Identify which cell holds the provided text, then report its (X, Y) central coordinate. 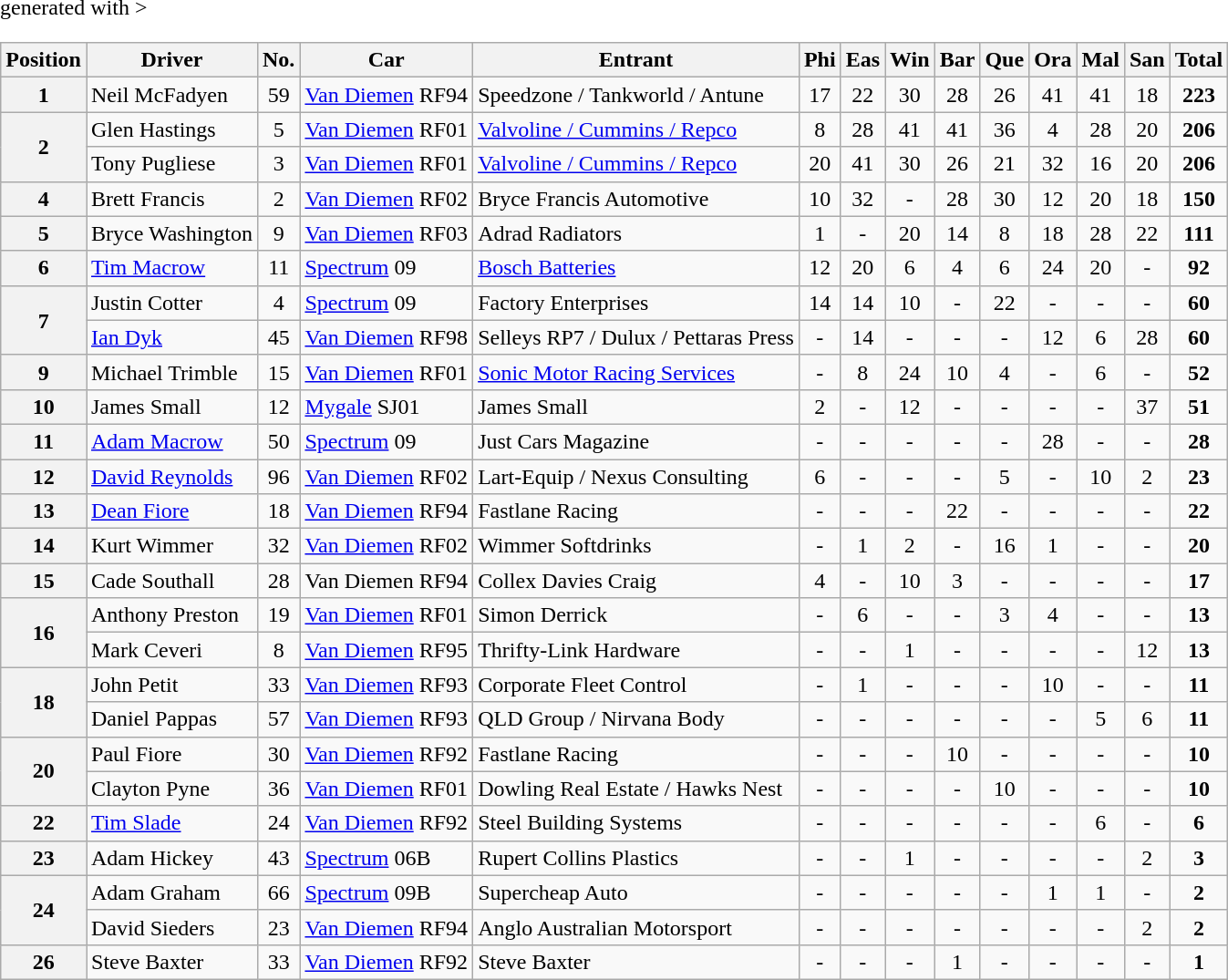
Sonic Motor Racing Services (636, 372)
Tim Macrow (171, 268)
Supercheap Auto (636, 892)
Van Diemen RF98 (387, 337)
QLD Group / Nirvana Body (636, 719)
Steel Building Systems (636, 823)
Position (44, 60)
Mal (1100, 60)
Eas (862, 60)
John Petit (171, 685)
111 (1199, 233)
Factory Enterprises (636, 303)
Tony Pugliese (171, 164)
Mygale SJ01 (387, 407)
Phi (820, 60)
Spectrum 06B (387, 858)
Kurt Wimmer (171, 546)
Mark Ceveri (171, 650)
Glen Hastings (171, 129)
Tim Slade (171, 823)
7 (44, 320)
92 (1199, 268)
Driver (171, 60)
59 (278, 95)
43 (278, 858)
96 (278, 477)
Bryce Washington (171, 233)
Bar (957, 60)
Speedzone / Tankworld / Antune (636, 95)
Lart-Equip / Nexus Consulting (636, 477)
52 (1199, 372)
Wimmer Softdrinks (636, 546)
Bryce Francis Automotive (636, 199)
Ora (1053, 60)
45 (278, 337)
57 (278, 719)
Adrad Radiators (636, 233)
Anthony Preston (171, 615)
50 (278, 441)
Spectrum 09B (387, 892)
66 (278, 892)
Adam Macrow (171, 441)
Van Diemen RF95 (387, 650)
Simon Derrick (636, 615)
51 (1199, 407)
San (1147, 60)
Corporate Fleet Control (636, 685)
Michael Trimble (171, 372)
Car (387, 60)
Entrant (636, 60)
David Reynolds (171, 477)
Just Cars Magazine (636, 441)
37 (1147, 407)
Daniel Pappas (171, 719)
Adam Hickey (171, 858)
Brett Francis (171, 199)
Van Diemen RF03 (387, 233)
Win (910, 60)
Anglo Australian Motorsport (636, 927)
19 (278, 615)
223 (1199, 95)
150 (1199, 199)
Bosch Batteries (636, 268)
Neil McFadyen (171, 95)
21 (1005, 164)
Total (1199, 60)
Clayton Pyne (171, 789)
Adam Graham (171, 892)
Justin Cotter (171, 303)
Selleys RP7 / Dulux / Pettaras Press (636, 337)
David Sieders (171, 927)
Cade Southall (171, 581)
Paul Fiore (171, 754)
Ian Dyk (171, 337)
Dean Fiore (171, 511)
Rupert Collins Plastics (636, 858)
No. (278, 60)
Collex Davies Craig (636, 581)
Que (1005, 60)
Thrifty-Link Hardware (636, 650)
Dowling Real Estate / Hawks Nest (636, 789)
